Find where the given text appears and provide that cell's center as (x, y) coordinate. 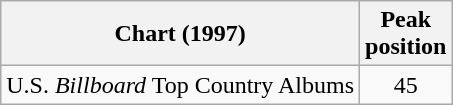
Peakposition (406, 34)
45 (406, 85)
U.S. Billboard Top Country Albums (180, 85)
Chart (1997) (180, 34)
